Locate the cell with the specified text and output its [x, y] center coordinate. 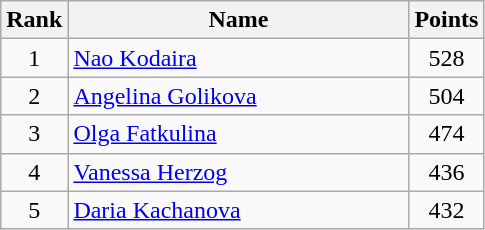
Rank [34, 20]
474 [446, 134]
5 [34, 210]
1 [34, 58]
Name [238, 20]
436 [446, 172]
Points [446, 20]
528 [446, 58]
Angelina Golikova [238, 96]
Nao Kodaira [238, 58]
4 [34, 172]
Daria Kachanova [238, 210]
2 [34, 96]
432 [446, 210]
Vanessa Herzog [238, 172]
504 [446, 96]
3 [34, 134]
Olga Fatkulina [238, 134]
